Locate the cell with the specified text and output its [X, Y] center coordinate. 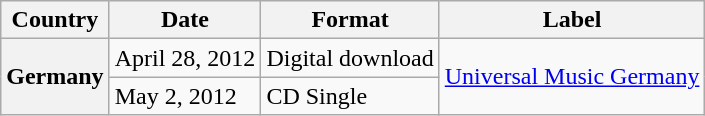
May 2, 2012 [185, 96]
Date [185, 20]
CD Single [350, 96]
Germany [55, 77]
April 28, 2012 [185, 58]
Country [55, 20]
Label [572, 20]
Digital download [350, 58]
Universal Music Germany [572, 77]
Format [350, 20]
